Locate the cell with the specified text and output its [x, y] center coordinate. 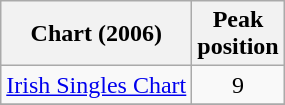
Chart (2006) [96, 34]
9 [238, 85]
Irish Singles Chart [96, 85]
Peakposition [238, 34]
